Identify which cell holds the provided text, then report its (x, y) central coordinate. 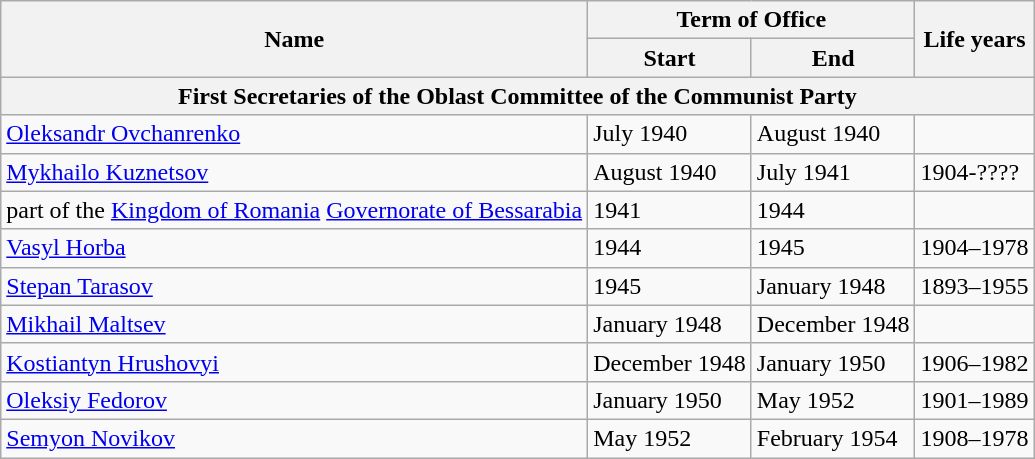
Vasyl Horba (294, 248)
End (833, 58)
1908–1978 (974, 438)
Start (670, 58)
part of the Kingdom of Romania Governorate of Bessarabia (294, 210)
1906–1982 (974, 362)
July 1940 (670, 134)
1904–1978 (974, 248)
Kostiantyn Hrushovyi (294, 362)
Oleksiy Fedorov (294, 400)
Stepan Tarasov (294, 286)
July 1941 (833, 172)
February 1954 (833, 438)
Name (294, 39)
Life years (974, 39)
Mykhailo Kuznetsov (294, 172)
1893–1955 (974, 286)
Oleksandr Ovchanrenko (294, 134)
1901–1989 (974, 400)
1941 (670, 210)
Mikhail Maltsev (294, 324)
Term of Office (752, 20)
1904-???? (974, 172)
First Secretaries of the Oblast Committee of the Communist Party (518, 96)
Semyon Novikov (294, 438)
